Locate the cell with the specified text and output its (x, y) center coordinate. 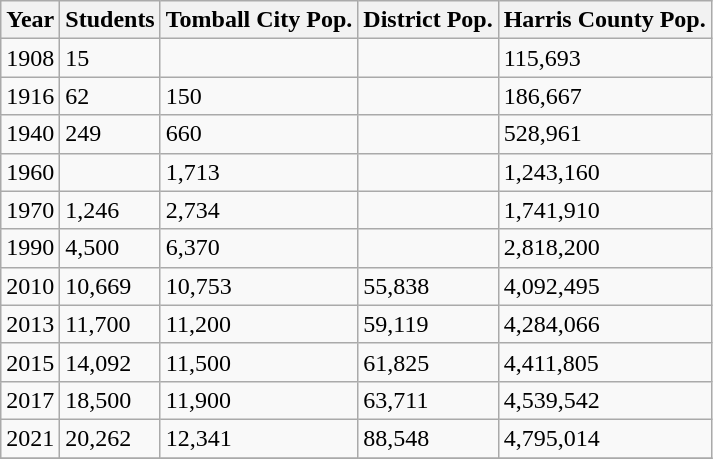
115,693 (604, 58)
62 (110, 96)
1940 (30, 134)
150 (259, 96)
4,284,066 (604, 324)
1908 (30, 58)
1,713 (259, 172)
528,961 (604, 134)
Students (110, 20)
Tomball City Pop. (259, 20)
1,741,910 (604, 210)
2015 (30, 362)
District Pop. (428, 20)
10,669 (110, 286)
1916 (30, 96)
4,500 (110, 248)
14,092 (110, 362)
12,341 (259, 438)
63,711 (428, 400)
11,700 (110, 324)
4,092,495 (604, 286)
2010 (30, 286)
1,246 (110, 210)
2021 (30, 438)
61,825 (428, 362)
88,548 (428, 438)
55,838 (428, 286)
2,734 (259, 210)
186,667 (604, 96)
1990 (30, 248)
6,370 (259, 248)
4,411,805 (604, 362)
249 (110, 134)
2,818,200 (604, 248)
59,119 (428, 324)
18,500 (110, 400)
4,795,014 (604, 438)
11,500 (259, 362)
15 (110, 58)
20,262 (110, 438)
2017 (30, 400)
1970 (30, 210)
10,753 (259, 286)
Harris County Pop. (604, 20)
660 (259, 134)
1,243,160 (604, 172)
4,539,542 (604, 400)
1960 (30, 172)
11,900 (259, 400)
2013 (30, 324)
11,200 (259, 324)
Year (30, 20)
